Output the [X, Y] coordinate of the center of the cell containing the given text.  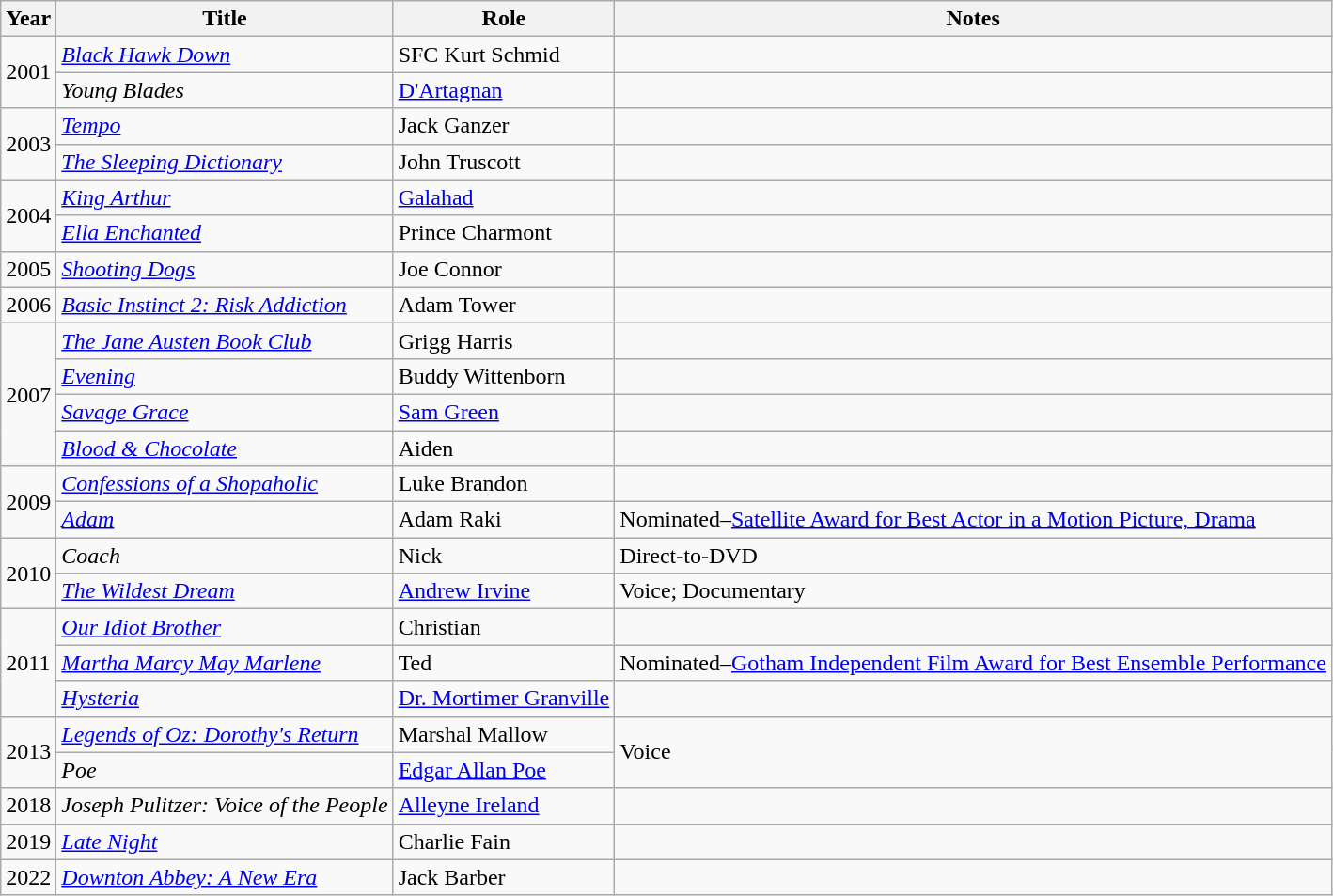
2019 [28, 841]
Galahad [504, 197]
Nominated–Satellite Award for Best Actor in a Motion Picture, Drama [974, 520]
Sam Green [504, 412]
Martha Marcy May Marlene [225, 663]
King Arthur [225, 197]
Shooting Dogs [225, 269]
Jack Barber [504, 877]
2001 [28, 72]
D'Artagnan [504, 90]
SFC Kurt Schmid [504, 55]
Role [504, 19]
2018 [28, 806]
Young Blades [225, 90]
Ella Enchanted [225, 233]
Grigg Harris [504, 340]
Ted [504, 663]
Hysteria [225, 699]
Jack Ganzer [504, 126]
Joe Connor [504, 269]
The Sleeping Dictionary [225, 162]
2010 [28, 574]
John Truscott [504, 162]
The Jane Austen Book Club [225, 340]
Buddy Wittenborn [504, 376]
Prince Charmont [504, 233]
Aiden [504, 448]
2003 [28, 144]
Adam Raki [504, 520]
Our Idiot Brother [225, 627]
Voice [974, 752]
Evening [225, 376]
Downton Abbey: A New Era [225, 877]
Blood & Chocolate [225, 448]
2013 [28, 752]
Adam [225, 520]
The Wildest Dream [225, 591]
Direct-to-DVD [974, 556]
Late Night [225, 841]
Poe [225, 770]
Basic Instinct 2: Risk Addiction [225, 305]
2004 [28, 215]
Legends of Oz: Dorothy's Return [225, 734]
Marshal Mallow [504, 734]
2009 [28, 502]
Nominated–Gotham Independent Film Award for Best Ensemble Performance [974, 663]
Joseph Pulitzer: Voice of the People [225, 806]
Tempo [225, 126]
Adam Tower [504, 305]
Year [28, 19]
Notes [974, 19]
Edgar Allan Poe [504, 770]
Voice; Documentary [974, 591]
Nick [504, 556]
Confessions of a Shopaholic [225, 484]
2022 [28, 877]
Coach [225, 556]
Charlie Fain [504, 841]
Black Hawk Down [225, 55]
2005 [28, 269]
Savage Grace [225, 412]
Luke Brandon [504, 484]
Andrew Irvine [504, 591]
Dr. Mortimer Granville [504, 699]
2007 [28, 394]
Alleyne Ireland [504, 806]
2006 [28, 305]
Title [225, 19]
Christian [504, 627]
2011 [28, 663]
